Determine the (x, y) coordinate at the center of the cell enclosing the given text.  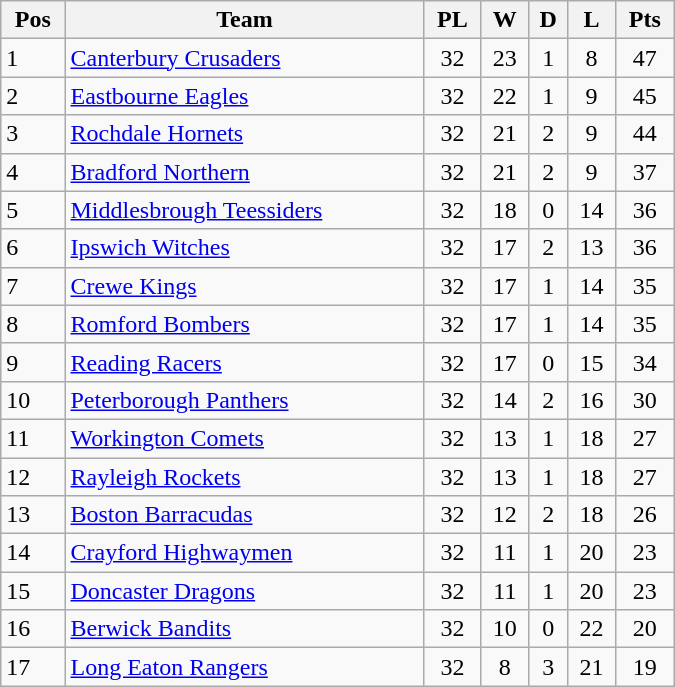
6 (33, 248)
Long Eaton Rangers (244, 667)
44 (644, 134)
W (505, 20)
Middlesbrough Teessiders (244, 210)
47 (644, 58)
Berwick Bandits (244, 629)
37 (644, 172)
Bradford Northern (244, 172)
Canterbury Crusaders (244, 58)
7 (33, 286)
26 (644, 515)
Ipswich Witches (244, 248)
4 (33, 172)
PL (452, 20)
Reading Racers (244, 362)
Team (244, 20)
Boston Barracudas (244, 515)
Rochdale Hornets (244, 134)
34 (644, 362)
Crewe Kings (244, 286)
Crayford Highwaymen (244, 553)
Rayleigh Rockets (244, 477)
45 (644, 96)
5 (33, 210)
L (592, 20)
Workington Comets (244, 438)
30 (644, 400)
Pts (644, 20)
D (548, 20)
Romford Bombers (244, 324)
19 (644, 667)
Eastbourne Eagles (244, 96)
Pos (33, 20)
Doncaster Dragons (244, 591)
Peterborough Panthers (244, 400)
